Return the (x, y) coordinate for the center point of the cell that contains the specified text.  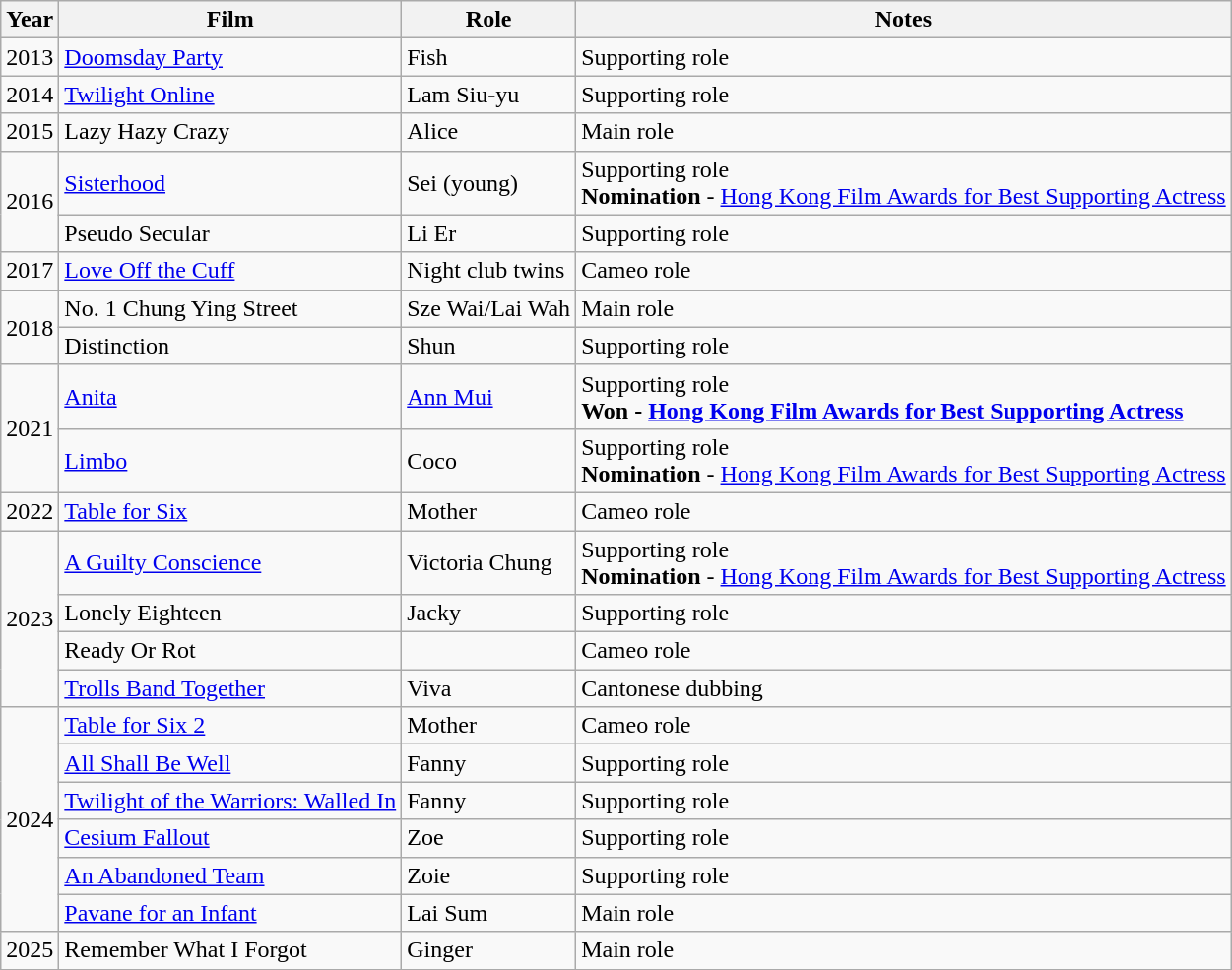
2015 (30, 132)
Cesium Fallout (230, 838)
2014 (30, 95)
Viva (488, 688)
2021 (30, 428)
Lam Siu-yu (488, 95)
Lazy Hazy Crazy (230, 132)
Coco (488, 461)
Year (30, 20)
2018 (30, 327)
Shun (488, 346)
No. 1 Chung Ying Street (230, 308)
Ready Or Rot (230, 651)
Victoria Chung (488, 561)
Lonely Eighteen (230, 614)
Remember What I Forgot (230, 950)
Pseudo Secular (230, 233)
Lai Sum (488, 913)
Table for Six (230, 511)
Film (230, 20)
Supporting role Won - Hong Kong Film Awards for Best Supporting Actress (904, 396)
Twilight of the Warriors: Walled In (230, 801)
Sze Wai/Lai Wah (488, 308)
Sei (young) (488, 183)
Supporting role Nomination - Hong Kong Film Awards for Best Supporting Actress (904, 461)
Cantonese dubbing (904, 688)
Night club twins (488, 271)
Anita (230, 396)
Distinction (230, 346)
2023 (30, 618)
2024 (30, 819)
2025 (30, 950)
Notes (904, 20)
Twilight Online (230, 95)
Sisterhood (230, 183)
An Abandoned Team (230, 875)
2013 (30, 57)
All Shall Be Well (230, 763)
Ginger (488, 950)
2016 (30, 201)
Jacky (488, 614)
Fish (488, 57)
2017 (30, 271)
Pavane for an Infant (230, 913)
Limbo (230, 461)
Love Off the Cuff (230, 271)
Zoe (488, 838)
Ann Mui (488, 396)
Alice (488, 132)
Doomsday Party (230, 57)
Li Er (488, 233)
Role (488, 20)
Trolls Band Together (230, 688)
Zoie (488, 875)
Table for Six 2 (230, 726)
2022 (30, 511)
A Guilty Conscience (230, 561)
